From the cell containing the given text, extract its center point as (X, Y) coordinate. 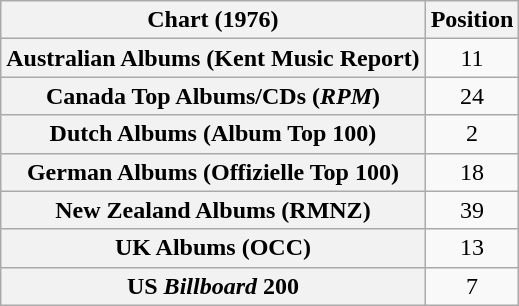
Position (472, 20)
7 (472, 286)
Canada Top Albums/CDs (RPM) (213, 96)
Chart (1976) (213, 20)
2 (472, 134)
Dutch Albums (Album Top 100) (213, 134)
18 (472, 172)
39 (472, 210)
11 (472, 58)
New Zealand Albums (RMNZ) (213, 210)
24 (472, 96)
Australian Albums (Kent Music Report) (213, 58)
UK Albums (OCC) (213, 248)
US Billboard 200 (213, 286)
German Albums (Offizielle Top 100) (213, 172)
13 (472, 248)
